Return [X, Y] of the center of cell containing provided text 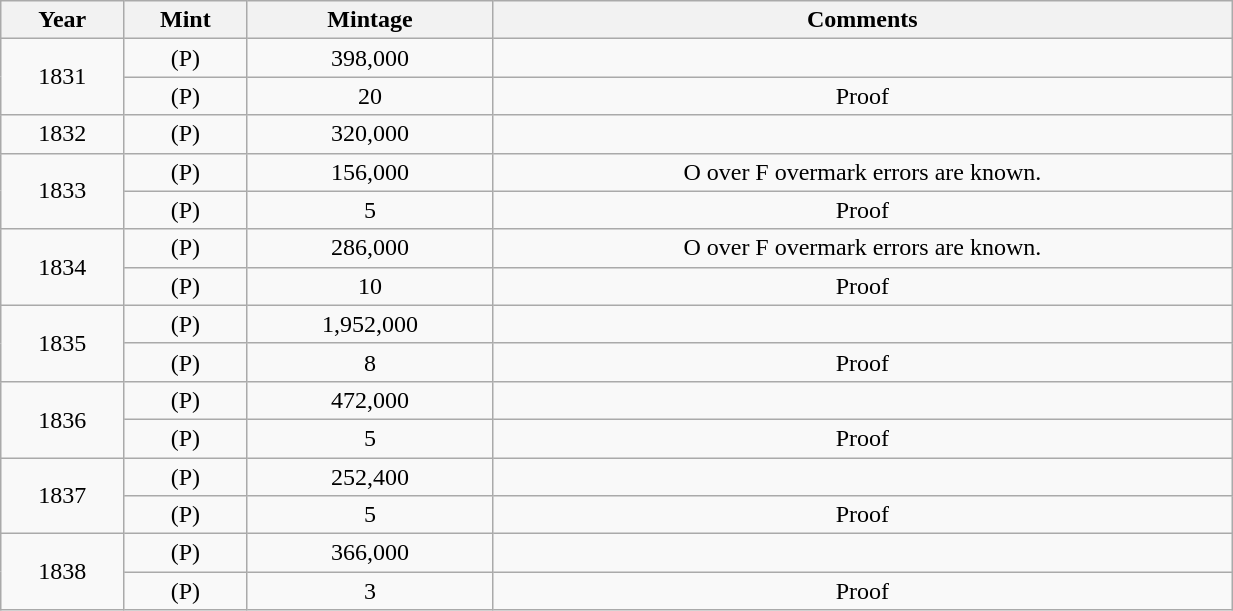
1831 [62, 77]
472,000 [370, 400]
156,000 [370, 172]
286,000 [370, 248]
1,952,000 [370, 324]
Year [62, 20]
1832 [62, 134]
320,000 [370, 134]
1833 [62, 191]
Mint [186, 20]
366,000 [370, 553]
Comments [862, 20]
Mintage [370, 20]
1834 [62, 267]
398,000 [370, 58]
1835 [62, 343]
1836 [62, 419]
10 [370, 286]
1838 [62, 572]
3 [370, 591]
1837 [62, 496]
20 [370, 96]
8 [370, 362]
252,400 [370, 477]
